Provide the (X, Y) coordinate of the cell's center where the given text is located.  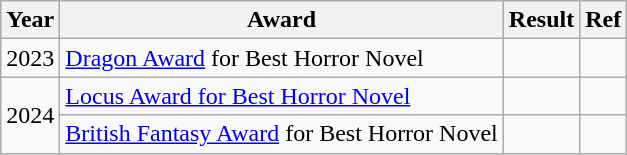
Year (30, 20)
Dragon Award for Best Horror Novel (282, 58)
Result (541, 20)
2024 (30, 115)
Locus Award for Best Horror Novel (282, 96)
Ref (604, 20)
2023 (30, 58)
Award (282, 20)
British Fantasy Award for Best Horror Novel (282, 134)
